Return (X, Y) of the center of cell containing provided text 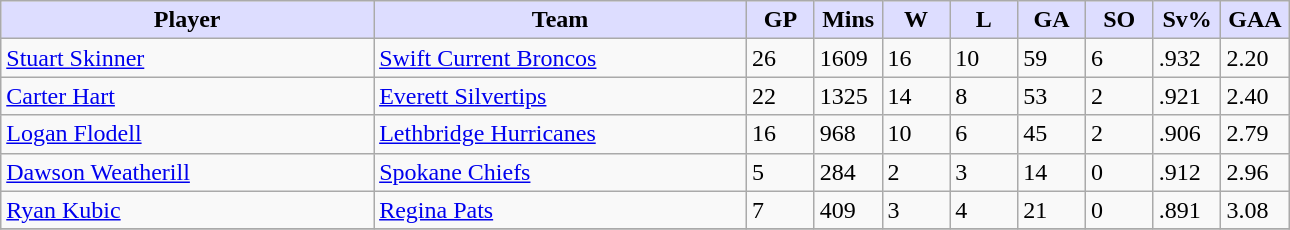
.921 (1187, 96)
53 (1052, 96)
26 (780, 58)
284 (848, 172)
2.96 (1255, 172)
.932 (1187, 58)
Dawson Weatherill (188, 172)
2.40 (1255, 96)
.906 (1187, 134)
.891 (1187, 210)
409 (848, 210)
45 (1052, 134)
Regina Pats (560, 210)
Spokane Chiefs (560, 172)
Ryan Kubic (188, 210)
Sv% (1187, 20)
3.08 (1255, 210)
GAA (1255, 20)
.912 (1187, 172)
Everett Silvertips (560, 96)
Mins (848, 20)
SO (1119, 20)
Team (560, 20)
59 (1052, 58)
Player (188, 20)
968 (848, 134)
Carter Hart (188, 96)
GA (1052, 20)
2.20 (1255, 58)
GP (780, 20)
Swift Current Broncos (560, 58)
5 (780, 172)
22 (780, 96)
8 (984, 96)
1609 (848, 58)
Logan Flodell (188, 134)
21 (1052, 210)
2.79 (1255, 134)
7 (780, 210)
W (916, 20)
Stuart Skinner (188, 58)
Lethbridge Hurricanes (560, 134)
1325 (848, 96)
4 (984, 210)
L (984, 20)
